Output the [X, Y] coordinate of the center of the cell containing the given text.  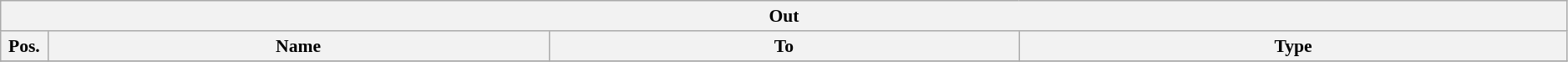
Out [784, 16]
Pos. [24, 46]
Type [1293, 46]
Name [298, 46]
To [784, 46]
